Determine the [X, Y] coordinate at the center of the cell enclosing the given text.  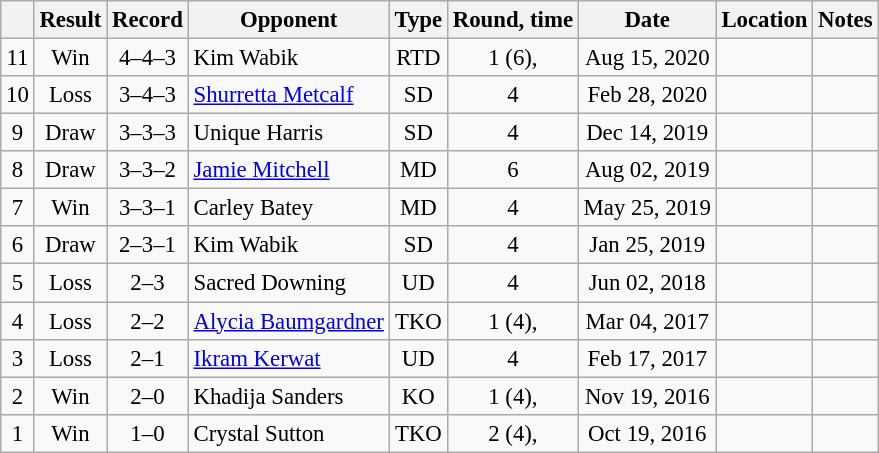
Ikram Kerwat [288, 358]
Result [70, 20]
5 [18, 283]
Crystal Sutton [288, 433]
Jun 02, 2018 [647, 283]
Jan 25, 2019 [647, 245]
2 (4), [512, 433]
3–3–1 [148, 208]
May 25, 2019 [647, 208]
Feb 17, 2017 [647, 358]
2–3 [148, 283]
3–3–3 [148, 133]
11 [18, 58]
1–0 [148, 433]
KO [418, 396]
Notes [846, 20]
Date [647, 20]
2 [18, 396]
Alycia Baumgardner [288, 321]
Opponent [288, 20]
Shurretta Metcalf [288, 95]
Khadija Sanders [288, 396]
Aug 02, 2019 [647, 170]
Carley Batey [288, 208]
Feb 28, 2020 [647, 95]
Unique Harris [288, 133]
9 [18, 133]
Dec 14, 2019 [647, 133]
2–3–1 [148, 245]
Mar 04, 2017 [647, 321]
Sacred Downing [288, 283]
Aug 15, 2020 [647, 58]
Type [418, 20]
1 [18, 433]
2–2 [148, 321]
10 [18, 95]
Oct 19, 2016 [647, 433]
3–3–2 [148, 170]
1 (6), [512, 58]
2–1 [148, 358]
Record [148, 20]
2–0 [148, 396]
7 [18, 208]
Nov 19, 2016 [647, 396]
3–4–3 [148, 95]
Jamie Mitchell [288, 170]
RTD [418, 58]
Round, time [512, 20]
3 [18, 358]
Location [764, 20]
4–4–3 [148, 58]
8 [18, 170]
